Output the [x, y] coordinate of the center of the cell containing the given text.  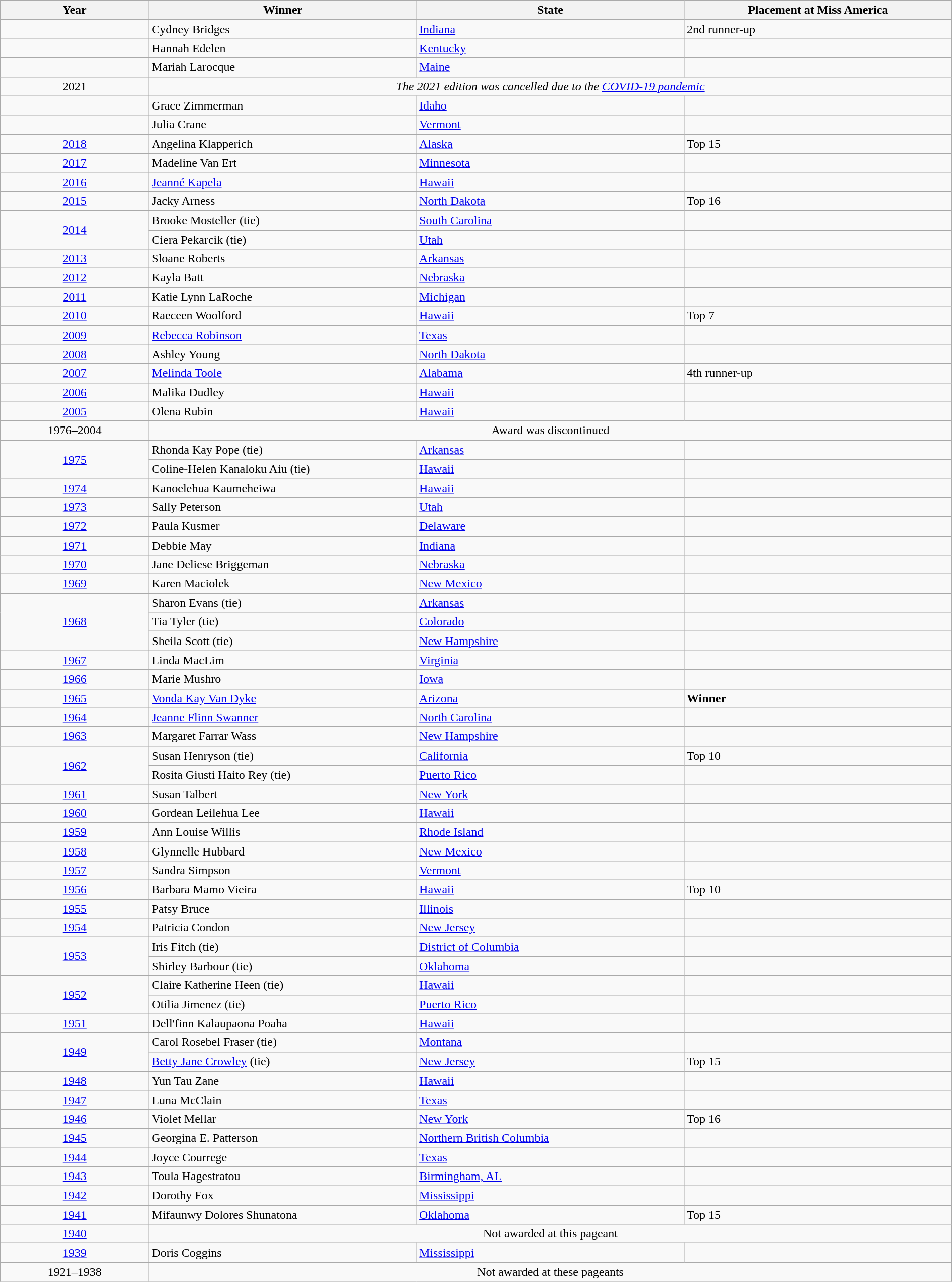
Patsy Bruce [283, 909]
Montana [550, 1042]
Olena Rubin [283, 411]
Vonda Kay Van Dyke [283, 698]
2008 [75, 354]
Katie Lynn LaRoche [283, 297]
2014 [75, 230]
1973 [75, 507]
1951 [75, 1023]
1953 [75, 956]
1949 [75, 1052]
1971 [75, 545]
Kayla Batt [283, 278]
1958 [75, 851]
Alabama [550, 373]
Sharon Evans (tie) [283, 603]
Paula Kusmer [283, 526]
Carol Rosebel Fraser (tie) [283, 1042]
Linda MacLim [283, 660]
Angelina Klapperich [283, 144]
Jane Deliese Briggeman [283, 565]
Raeceen Woolford [283, 316]
2016 [75, 182]
1952 [75, 995]
1940 [75, 1234]
Rebecca Robinson [283, 335]
2013 [75, 259]
South Carolina [550, 220]
Rhonda Kay Pope (tie) [283, 450]
1969 [75, 584]
Award was discontinued [550, 431]
Gordean Leilehua Lee [283, 813]
Delaware [550, 526]
North Carolina [550, 717]
Georgina E. Patterson [283, 1138]
Betty Jane Crowley (tie) [283, 1061]
1972 [75, 526]
Grace Zimmerman [283, 105]
1962 [75, 765]
1975 [75, 459]
Kentucky [550, 48]
1947 [75, 1100]
1961 [75, 794]
2012 [75, 278]
1959 [75, 832]
1945 [75, 1138]
The 2021 edition was cancelled due to the COVID-19 pandemic [550, 86]
1976–2004 [75, 431]
Maine [550, 67]
California [550, 756]
Jeanne Flinn Swanner [283, 717]
2nd runner-up [817, 29]
2005 [75, 411]
Debbie May [283, 545]
1921–1938 [75, 1272]
1942 [75, 1196]
1943 [75, 1177]
Cydney Bridges [283, 29]
Mariah Larocque [283, 67]
2010 [75, 316]
Northern British Columbia [550, 1138]
Joyce Courrege [283, 1157]
1960 [75, 813]
Dorothy Fox [283, 1196]
District of Columbia [550, 947]
Otilia Jimenez (tie) [283, 1004]
Ashley Young [283, 354]
Year [75, 10]
Doris Coggins [283, 1253]
Malika Dudley [283, 392]
1955 [75, 909]
Not awarded at these pageants [550, 1272]
Sloane Roberts [283, 259]
1970 [75, 565]
4th runner-up [817, 373]
Sandra Simpson [283, 871]
Marie Mushro [283, 679]
Susan Talbert [283, 794]
2009 [75, 335]
1965 [75, 698]
1957 [75, 871]
Arizona [550, 698]
Madeline Van Ert [283, 163]
1939 [75, 1253]
Hannah Edelen [283, 48]
Not awarded at this pageant [550, 1234]
Dell'finn Kalaupaona Poaha [283, 1023]
1954 [75, 928]
1956 [75, 890]
1968 [75, 622]
Brooke Mosteller (tie) [283, 220]
Coline-Helen Kanaloku Aiu (tie) [283, 469]
Ciera Pekarcik (tie) [283, 240]
Iris Fitch (tie) [283, 947]
Luna McClain [283, 1100]
Claire Katherine Heen (tie) [283, 985]
Birmingham, AL [550, 1177]
Margaret Farrar Wass [283, 736]
Illinois [550, 909]
Minnesota [550, 163]
Top 7 [817, 316]
1948 [75, 1081]
2017 [75, 163]
Barbara Mamo Vieira [283, 890]
Virginia [550, 660]
State [550, 10]
2006 [75, 392]
1946 [75, 1119]
Sheila Scott (tie) [283, 641]
2021 [75, 86]
1974 [75, 488]
Tia Tyler (tie) [283, 622]
Michigan [550, 297]
Idaho [550, 105]
1967 [75, 660]
Colorado [550, 622]
Melinda Toole [283, 373]
2011 [75, 297]
Mifaunwy Dolores Shunatona [283, 1215]
Julia Crane [283, 125]
Kanoelehua Kaumeheiwa [283, 488]
Patricia Condon [283, 928]
Violet Mellar [283, 1119]
Yun Tau Zane [283, 1081]
1941 [75, 1215]
Rhode Island [550, 832]
1964 [75, 717]
Glynnelle Hubbard [283, 851]
Susan Henryson (tie) [283, 756]
Toula Hagestratou [283, 1177]
Placement at Miss America [817, 10]
1966 [75, 679]
Jeanné Kapela [283, 182]
1944 [75, 1157]
1963 [75, 736]
Iowa [550, 679]
Rosita Giusti Haito Rey (tie) [283, 775]
Ann Louise Willis [283, 832]
Alaska [550, 144]
Jacky Arness [283, 201]
Shirley Barbour (tie) [283, 966]
Sally Peterson [283, 507]
2018 [75, 144]
Karen Maciolek [283, 584]
2007 [75, 373]
2015 [75, 201]
